From the cell containing the given text, extract its center point as [x, y] coordinate. 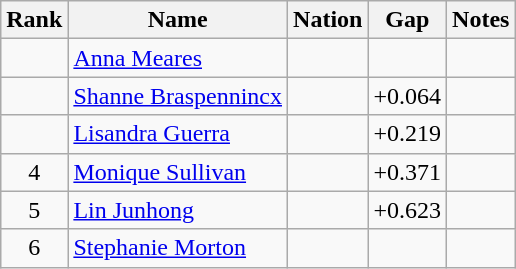
Stephanie Morton [178, 248]
4 [34, 172]
+0.371 [408, 172]
Anna Meares [178, 58]
+0.064 [408, 96]
Name [178, 20]
6 [34, 248]
Shanne Braspennincx [178, 96]
+0.623 [408, 210]
Lin Junhong [178, 210]
Lisandra Guerra [178, 134]
Nation [328, 20]
+0.219 [408, 134]
Monique Sullivan [178, 172]
Gap [408, 20]
Notes [481, 20]
Rank [34, 20]
5 [34, 210]
